From the cell containing the given text, extract its center point as (x, y) coordinate. 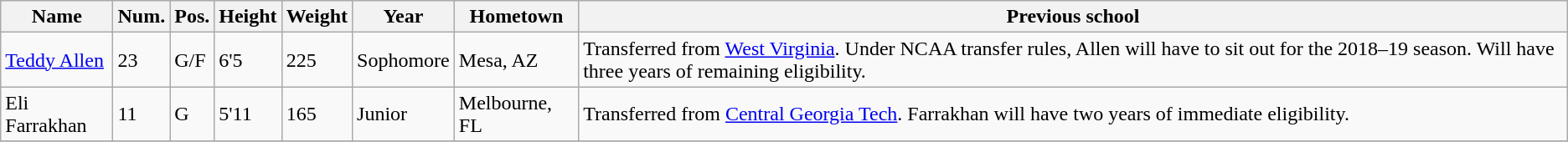
Mesa, AZ (516, 60)
Eli Farrakhan (57, 114)
G/F (193, 60)
Previous school (1074, 17)
Name (57, 17)
Num. (142, 17)
Hometown (516, 17)
5'11 (248, 114)
Junior (404, 114)
Melbourne, FL (516, 114)
Transferred from Central Georgia Tech. Farrakhan will have two years of immediate eligibility. (1074, 114)
165 (317, 114)
Pos. (193, 17)
Year (404, 17)
11 (142, 114)
Weight (317, 17)
23 (142, 60)
Teddy Allen (57, 60)
6'5 (248, 60)
Sophomore (404, 60)
225 (317, 60)
G (193, 114)
Height (248, 17)
